Output the (X, Y) coordinate of the center of the cell containing the given text.  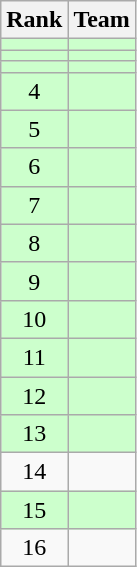
9 (34, 281)
5 (34, 129)
4 (34, 91)
13 (34, 434)
7 (34, 205)
14 (34, 472)
11 (34, 357)
6 (34, 167)
Rank (34, 20)
Team (102, 20)
8 (34, 243)
10 (34, 319)
12 (34, 395)
15 (34, 510)
16 (34, 548)
